Identify which cell holds the provided text, then report its (x, y) central coordinate. 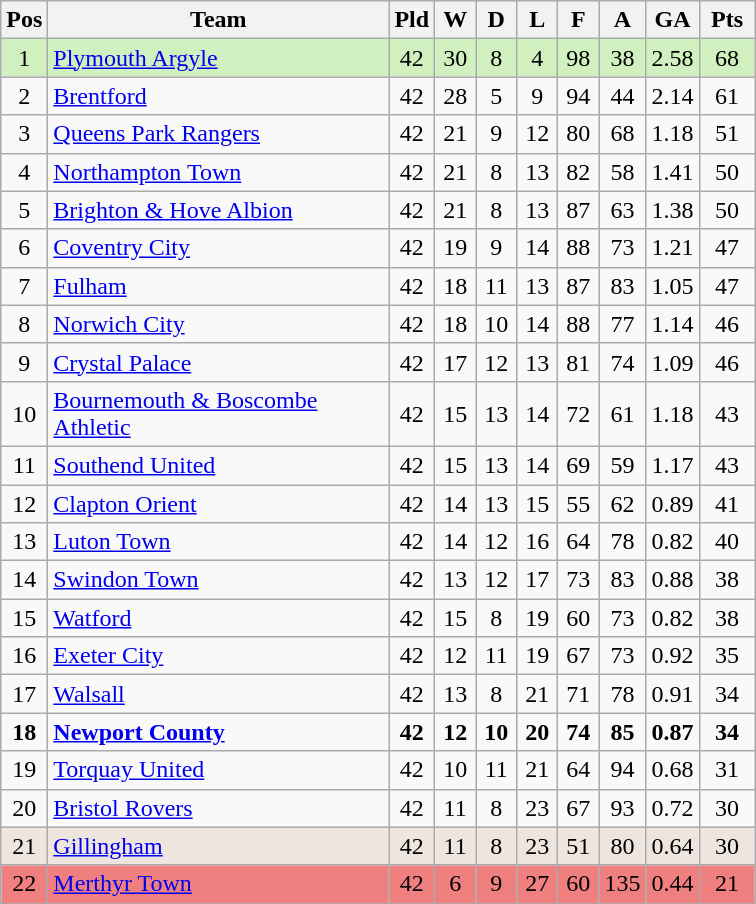
1.17 (672, 465)
1.21 (672, 248)
Brighton & Hove Albion (218, 210)
D (496, 20)
Norwich City (218, 324)
1.14 (672, 324)
72 (578, 414)
7 (24, 286)
0.92 (672, 656)
Newport County (218, 732)
71 (578, 694)
Exeter City (218, 656)
59 (622, 465)
A (622, 20)
85 (622, 732)
Pld (412, 20)
93 (622, 808)
Team (218, 20)
0.88 (672, 580)
Fulham (218, 286)
0.91 (672, 694)
Swindon Town (218, 580)
35 (727, 656)
77 (622, 324)
28 (456, 96)
98 (578, 58)
0.72 (672, 808)
0.68 (672, 770)
Pos (24, 20)
2.58 (672, 58)
1.38 (672, 210)
Queens Park Rangers (218, 134)
Gillingham (218, 846)
Clapton Orient (218, 503)
2.14 (672, 96)
41 (727, 503)
Crystal Palace (218, 362)
Bristol Rovers (218, 808)
Plymouth Argyle (218, 58)
55 (578, 503)
81 (578, 362)
69 (578, 465)
Luton Town (218, 542)
Bournemouth & Boscombe Athletic (218, 414)
Southend United (218, 465)
Watford (218, 618)
Torquay United (218, 770)
W (456, 20)
1.41 (672, 172)
31 (727, 770)
0.89 (672, 503)
2 (24, 96)
22 (24, 884)
Coventry City (218, 248)
Northampton Town (218, 172)
L (538, 20)
0.87 (672, 732)
27 (538, 884)
44 (622, 96)
GA (672, 20)
1.05 (672, 286)
62 (622, 503)
Walsall (218, 694)
135 (622, 884)
Brentford (218, 96)
0.64 (672, 846)
40 (727, 542)
F (578, 20)
82 (578, 172)
63 (622, 210)
1.09 (672, 362)
1 (24, 58)
58 (622, 172)
Pts (727, 20)
0.44 (672, 884)
3 (24, 134)
Merthyr Town (218, 884)
